Scan for the cell matching the given text and deliver its [X, Y] coordinate at center. 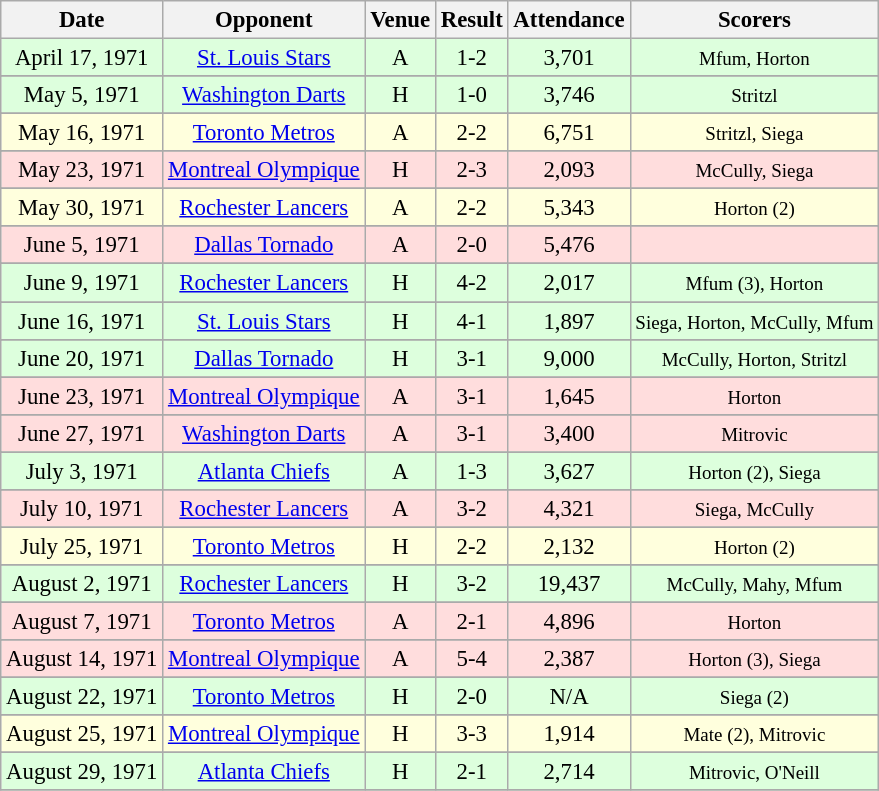
Siega (2) [754, 697]
June 9, 1971 [82, 283]
Mitrovic, O'Neill [754, 772]
2-3 [472, 170]
McCully, Mahy, Mfum [754, 584]
McCully, Siega [754, 170]
1,645 [569, 396]
3,701 [569, 58]
9,000 [569, 358]
August 22, 1971 [82, 697]
June 23, 1971 [82, 396]
4-1 [472, 321]
Attendance [569, 20]
Date [82, 20]
2,132 [569, 546]
Stritzl, Siega [754, 133]
May 30, 1971 [82, 208]
June 16, 1971 [82, 321]
June 27, 1971 [82, 433]
4-2 [472, 283]
2,017 [569, 283]
Mitrovic [754, 433]
McCully, Horton, Stritzl [754, 358]
4,321 [569, 509]
6,751 [569, 133]
2,387 [569, 659]
August 2, 1971 [82, 584]
3,400 [569, 433]
2,093 [569, 170]
Siega, Horton, McCully, Mfum [754, 321]
July 10, 1971 [82, 509]
5,476 [569, 245]
Siega, McCully [754, 509]
July 3, 1971 [82, 471]
4,896 [569, 621]
1-3 [472, 471]
3,627 [569, 471]
April 17, 1971 [82, 58]
2,714 [569, 772]
June 5, 1971 [82, 245]
Stritzl [754, 95]
Opponent [264, 20]
1,897 [569, 321]
August 29, 1971 [82, 772]
Venue [400, 20]
August 7, 1971 [82, 621]
1-2 [472, 58]
Mate (2), Mitrovic [754, 734]
1,914 [569, 734]
Mfum, Horton [754, 58]
N/A [569, 697]
July 25, 1971 [82, 546]
19,437 [569, 584]
Scorers [754, 20]
May 23, 1971 [82, 170]
5,343 [569, 208]
Result [472, 20]
June 20, 1971 [82, 358]
August 14, 1971 [82, 659]
August 25, 1971 [82, 734]
Horton (2), Siega [754, 471]
3-3 [472, 734]
May 5, 1971 [82, 95]
5-4 [472, 659]
Horton (3), Siega [754, 659]
1-0 [472, 95]
Mfum (3), Horton [754, 283]
3,746 [569, 95]
May 16, 1971 [82, 133]
